From the cell containing the given text, extract its center point as [x, y] coordinate. 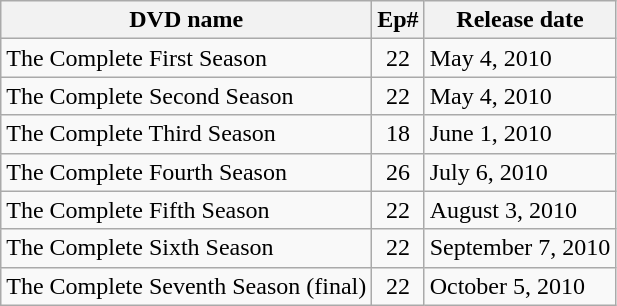
August 3, 2010 [520, 210]
June 1, 2010 [520, 134]
October 5, 2010 [520, 286]
The Complete Second Season [186, 96]
Release date [520, 20]
The Complete Seventh Season (final) [186, 286]
Ep# [398, 20]
18 [398, 134]
The Complete Fourth Season [186, 172]
26 [398, 172]
The Complete Sixth Season [186, 248]
DVD name [186, 20]
The Complete First Season [186, 58]
July 6, 2010 [520, 172]
September 7, 2010 [520, 248]
The Complete Third Season [186, 134]
The Complete Fifth Season [186, 210]
